Find where the given text appears and provide that cell's center as [x, y] coordinate. 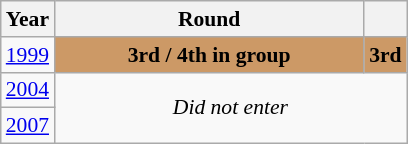
2004 [28, 90]
2007 [28, 126]
1999 [28, 55]
Did not enter [230, 108]
Round [209, 19]
Year [28, 19]
3rd / 4th in group [209, 55]
3rd [386, 55]
